Detect which cell encompasses the target text, then output its (x, y) center coordinate. 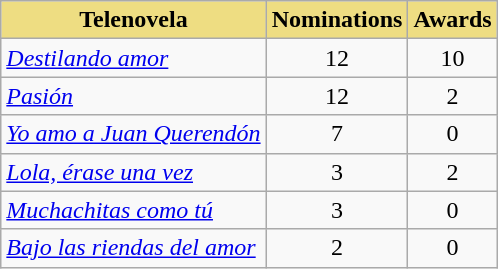
Destilando amor (134, 58)
Telenovela (134, 20)
Bajo las riendas del amor (134, 248)
Nominations (337, 20)
Muchachitas como tú (134, 210)
7 (337, 134)
Pasión (134, 96)
Yo amo a Juan Querendón (134, 134)
Lola, érase una vez (134, 172)
Awards (452, 20)
10 (452, 58)
